Search for the cell housing the specified text and yield its [X, Y] center coordinate. 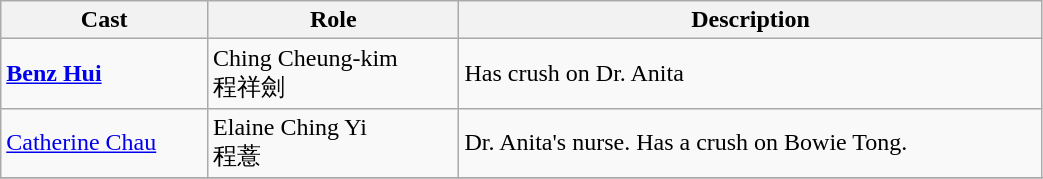
Catherine Chau [104, 143]
Dr. Anita's nurse. Has a crush on Bowie Tong. [750, 143]
Benz Hui [104, 74]
Role [334, 20]
Has crush on Dr. Anita [750, 74]
Cast [104, 20]
Description [750, 20]
Ching Cheung-kim 程祥劍 [334, 74]
Elaine Ching Yi 程薏 [334, 143]
